Return the (X, Y) coordinate for the center point of the cell that contains the specified text.  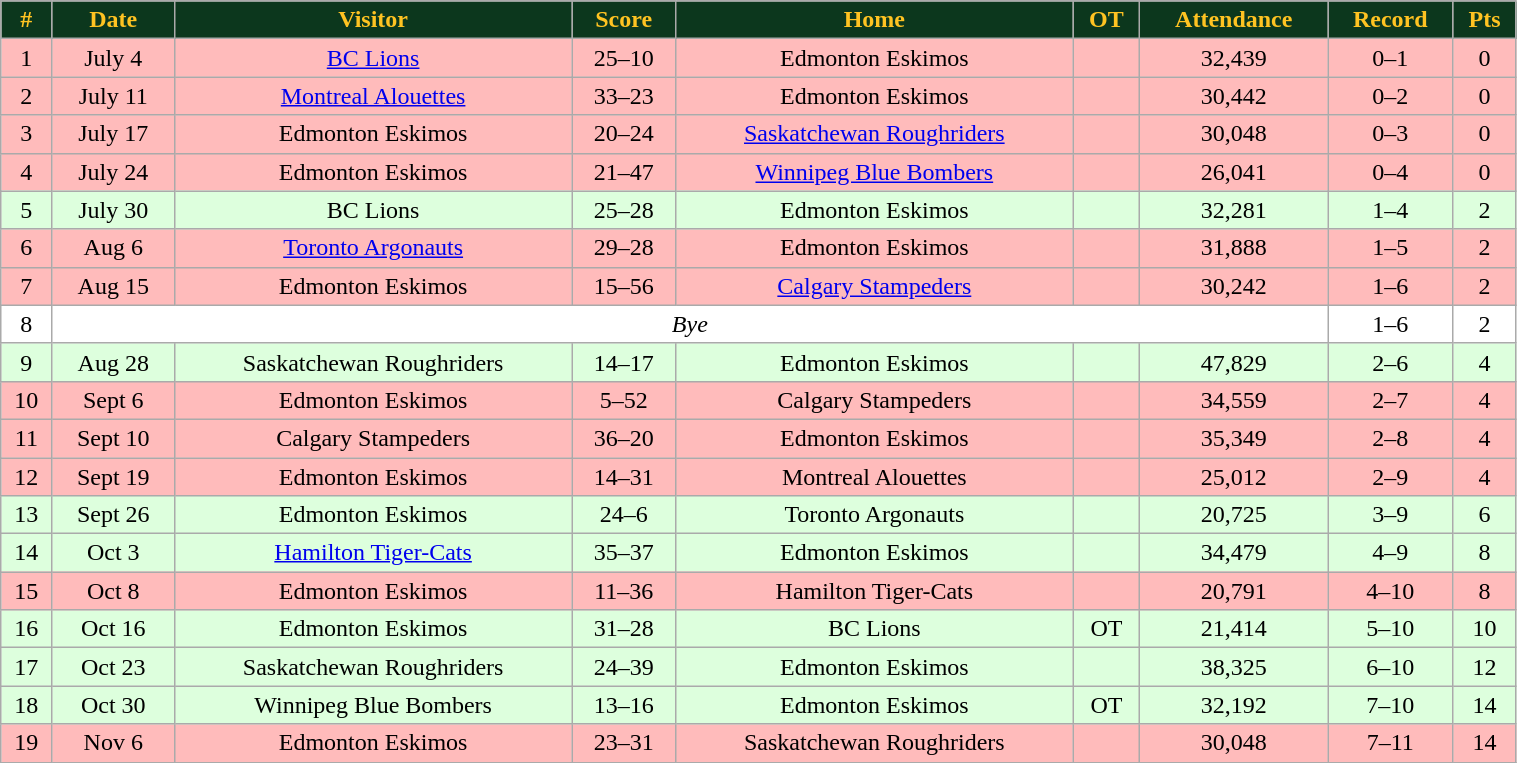
29–28 (624, 248)
2–7 (1390, 400)
20–24 (624, 134)
1 (26, 58)
35,349 (1234, 438)
Oct 23 (113, 667)
32,439 (1234, 58)
2–8 (1390, 438)
32,192 (1234, 705)
9 (26, 362)
15 (26, 591)
Sept 10 (113, 438)
5 (26, 210)
38,325 (1234, 667)
Bye (690, 324)
21,414 (1234, 629)
14–17 (624, 362)
Sept 6 (113, 400)
31,888 (1234, 248)
July 30 (113, 210)
19 (26, 743)
6–10 (1390, 667)
20,725 (1234, 515)
0–4 (1390, 172)
47,829 (1234, 362)
34,479 (1234, 553)
Visitor (372, 20)
35–37 (624, 553)
36–20 (624, 438)
4–9 (1390, 553)
0–3 (1390, 134)
30,242 (1234, 286)
24–6 (624, 515)
14–31 (624, 477)
2–6 (1390, 362)
11 (26, 438)
24–39 (624, 667)
Pts (1484, 20)
5–10 (1390, 629)
Aug 15 (113, 286)
July 17 (113, 134)
July 24 (113, 172)
4–10 (1390, 591)
Sept 26 (113, 515)
23–31 (624, 743)
13 (26, 515)
0–2 (1390, 96)
25–28 (624, 210)
15–56 (624, 286)
1–4 (1390, 210)
July 11 (113, 96)
Oct 3 (113, 553)
Oct 30 (113, 705)
5–52 (624, 400)
33–23 (624, 96)
Oct 16 (113, 629)
Date (113, 20)
16 (26, 629)
Attendance (1234, 20)
32,281 (1234, 210)
30,442 (1234, 96)
21–47 (624, 172)
Record (1390, 20)
7–11 (1390, 743)
Home (874, 20)
7–10 (1390, 705)
25–10 (624, 58)
Aug 28 (113, 362)
0–1 (1390, 58)
3 (26, 134)
Aug 6 (113, 248)
34,559 (1234, 400)
20,791 (1234, 591)
11–36 (624, 591)
17 (26, 667)
# (26, 20)
26,041 (1234, 172)
7 (26, 286)
2–9 (1390, 477)
July 4 (113, 58)
25,012 (1234, 477)
31–28 (624, 629)
13–16 (624, 705)
Oct 8 (113, 591)
Nov 6 (113, 743)
18 (26, 705)
1–5 (1390, 248)
3–9 (1390, 515)
Sept 19 (113, 477)
Score (624, 20)
